Return the (X, Y) coordinate for the center point of the cell that contains the specified text.  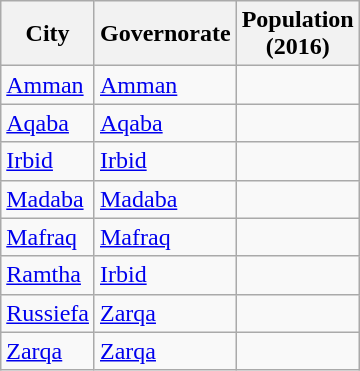
City (48, 34)
Population(2016) (298, 34)
Ramtha (48, 275)
Governorate (165, 34)
Russiefa (48, 313)
